Detect which cell encompasses the target text, then output its [X, Y] center coordinate. 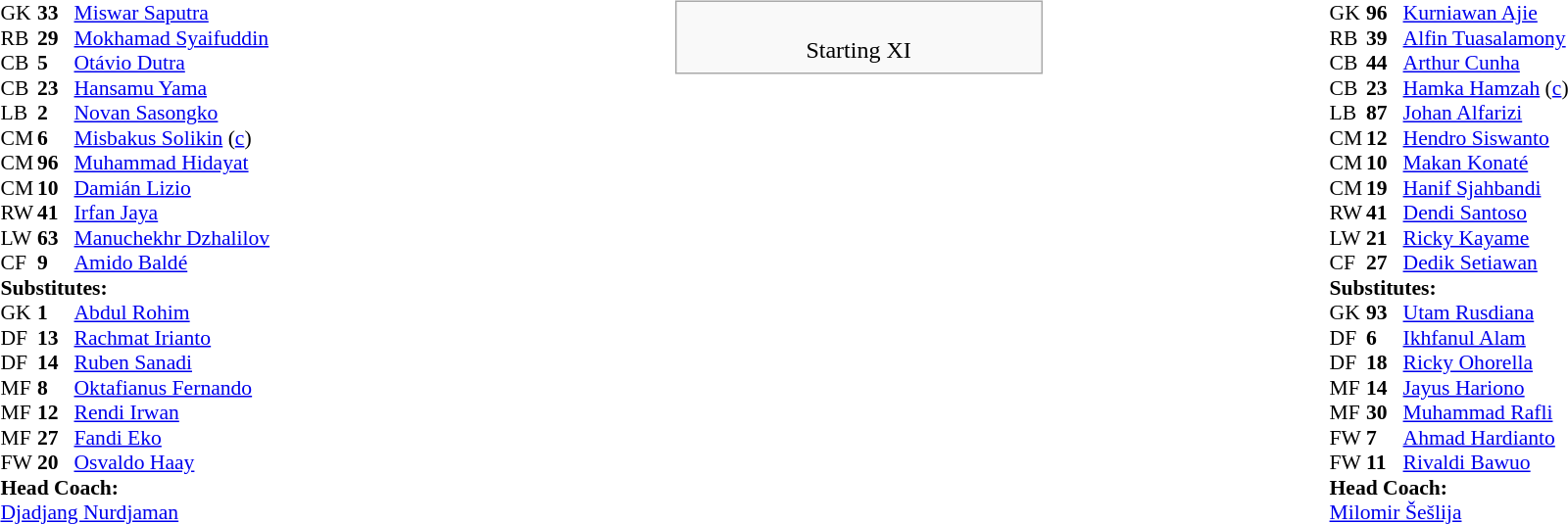
Osvaldo Haay [172, 463]
Abdul Rohim [172, 312]
Mokhamad Syaifuddin [172, 38]
Muhammad Hidayat [172, 164]
Irfan Jaya [172, 213]
87 [1385, 113]
Ruben Sanadi [172, 363]
2 [56, 113]
63 [56, 238]
93 [1385, 312]
Amido Baldé [172, 263]
Manuchekhr Dzhalilov [172, 238]
30 [1385, 412]
19 [1385, 188]
11 [1385, 463]
13 [56, 338]
Rachmat Irianto [172, 338]
Oktafianus Fernando [172, 388]
39 [1385, 38]
Novan Sasongko [172, 113]
44 [1385, 64]
Miswar Saputra [172, 13]
Head Coach: [135, 488]
Otávio Dutra [172, 64]
Substitutes: [135, 288]
Starting XI [858, 37]
8 [56, 388]
1 [56, 312]
Fandi Eko [172, 438]
29 [56, 38]
9 [56, 263]
Damián Lizio [172, 188]
20 [56, 463]
33 [56, 13]
7 [1385, 438]
5 [56, 64]
Rendi Irwan [172, 412]
18 [1385, 363]
21 [1385, 238]
Misbakus Solikin (c) [172, 138]
Hansamu Yama [172, 88]
